Identify which cell holds the provided text, then report its (x, y) central coordinate. 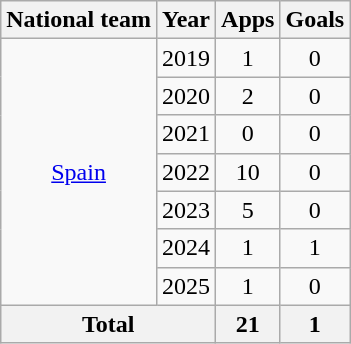
2025 (186, 286)
Year (186, 20)
2022 (186, 172)
Apps (248, 20)
Goals (315, 20)
2021 (186, 134)
10 (248, 172)
2020 (186, 96)
21 (248, 324)
5 (248, 210)
2019 (186, 58)
Spain (79, 172)
National team (79, 20)
Total (108, 324)
2024 (186, 248)
2023 (186, 210)
2 (248, 96)
